Determine the [x, y] coordinate at the center of the cell enclosing the given text.  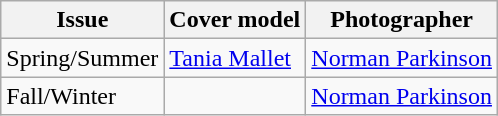
Spring/Summer [82, 58]
Fall/Winter [82, 96]
Photographer [402, 20]
Cover model [235, 20]
Tania Mallet [235, 58]
Issue [82, 20]
